Provide the [x, y] coordinate of the cell's center where the given text is located.  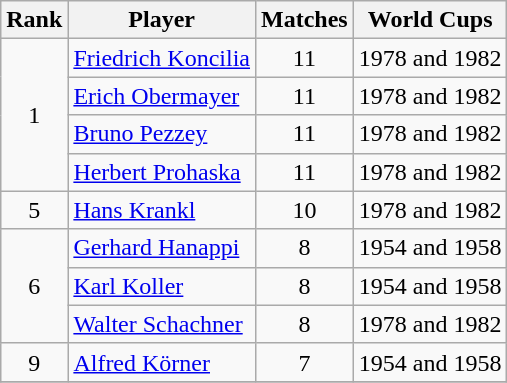
9 [34, 362]
1 [34, 115]
Bruno Pezzey [162, 134]
Rank [34, 20]
Erich Obermayer [162, 96]
Gerhard Hanappi [162, 248]
6 [34, 286]
Herbert Prohaska [162, 172]
5 [34, 210]
Hans Krankl [162, 210]
World Cups [430, 20]
10 [305, 210]
Alfred Körner [162, 362]
Karl Koller [162, 286]
7 [305, 362]
Matches [305, 20]
Friedrich Koncilia [162, 58]
Walter Schachner [162, 324]
Player [162, 20]
